Find where the given text appears and provide that cell's center as (x, y) coordinate. 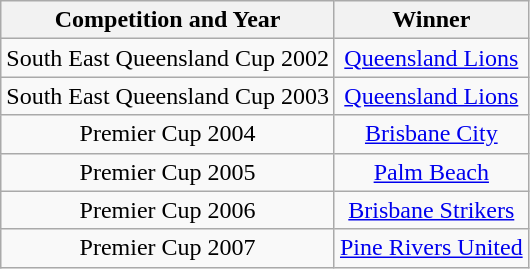
Premier Cup 2007 (168, 248)
Palm Beach (431, 172)
Brisbane Strikers (431, 210)
South East Queensland Cup 2002 (168, 58)
Premier Cup 2004 (168, 134)
Winner (431, 20)
Pine Rivers United (431, 248)
Competition and Year (168, 20)
Premier Cup 2005 (168, 172)
Premier Cup 2006 (168, 210)
Brisbane City (431, 134)
South East Queensland Cup 2003 (168, 96)
